For the text-containing cell, return its midpoint in (X, Y) coordinate format. 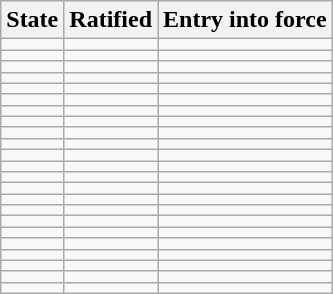
Ratified (111, 20)
State (32, 20)
Entry into force (246, 20)
